From the cell containing the given text, extract its center point as [X, Y] coordinate. 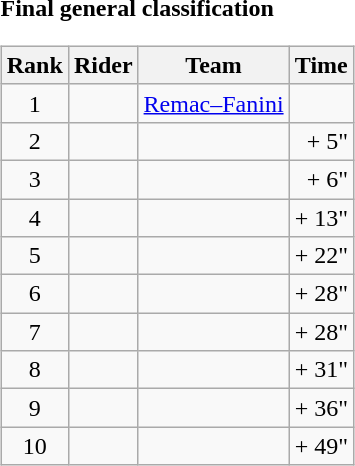
+ 5" [321, 141]
4 [34, 217]
+ 36" [321, 408]
+ 13" [321, 217]
8 [34, 370]
7 [34, 332]
9 [34, 408]
1 [34, 103]
Team [214, 65]
10 [34, 446]
+ 22" [321, 256]
Remac–Fanini [214, 103]
Rank [34, 65]
6 [34, 294]
Rider [103, 65]
Time [321, 65]
2 [34, 141]
5 [34, 256]
+ 31" [321, 370]
+ 49" [321, 446]
+ 6" [321, 179]
3 [34, 179]
